Detect which cell encompasses the target text, then output its (X, Y) center coordinate. 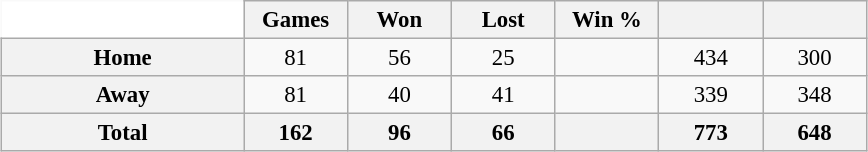
773 (711, 133)
96 (399, 133)
56 (399, 58)
Games (296, 20)
434 (711, 58)
25 (503, 58)
Away (123, 95)
348 (815, 95)
40 (399, 95)
162 (296, 133)
Home (123, 58)
300 (815, 58)
339 (711, 95)
Won (399, 20)
Lost (503, 20)
66 (503, 133)
648 (815, 133)
41 (503, 95)
Win % (607, 20)
Total (123, 133)
